Determine the (x, y) coordinate at the center of the cell enclosing the given text.  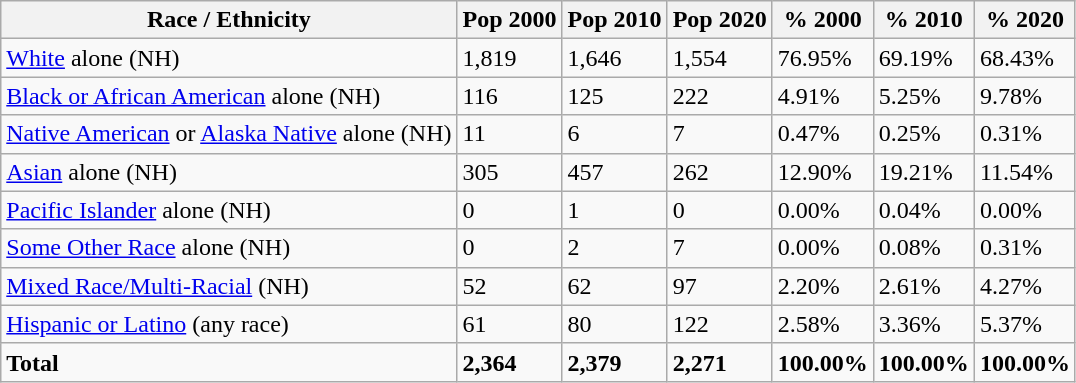
2.58% (822, 324)
305 (510, 172)
68.43% (1024, 58)
69.19% (924, 58)
White alone (NH) (229, 58)
125 (614, 96)
80 (614, 324)
4.91% (822, 96)
0.25% (924, 134)
2.61% (924, 286)
Total (229, 362)
2,271 (720, 362)
1,646 (614, 58)
% 2020 (1024, 20)
5.25% (924, 96)
457 (614, 172)
12.90% (822, 172)
62 (614, 286)
% 2000 (822, 20)
1,554 (720, 58)
0.08% (924, 248)
52 (510, 286)
6 (614, 134)
Native American or Alaska Native alone (NH) (229, 134)
2 (614, 248)
1,819 (510, 58)
0.04% (924, 210)
Some Other Race alone (NH) (229, 248)
1 (614, 210)
11.54% (1024, 172)
Pop 2020 (720, 20)
2.20% (822, 286)
Asian alone (NH) (229, 172)
97 (720, 286)
Hispanic or Latino (any race) (229, 324)
Pop 2010 (614, 20)
2,364 (510, 362)
Pacific Islander alone (NH) (229, 210)
0.47% (822, 134)
Pop 2000 (510, 20)
262 (720, 172)
% 2010 (924, 20)
11 (510, 134)
116 (510, 96)
9.78% (1024, 96)
122 (720, 324)
4.27% (1024, 286)
Race / Ethnicity (229, 20)
3.36% (924, 324)
61 (510, 324)
19.21% (924, 172)
76.95% (822, 58)
5.37% (1024, 324)
222 (720, 96)
2,379 (614, 362)
Mixed Race/Multi-Racial (NH) (229, 286)
Black or African American alone (NH) (229, 96)
